Determine the (x, y) coordinate at the center of the cell enclosing the given text.  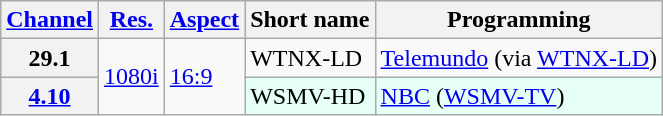
Res. (132, 20)
1080i (132, 77)
16:9 (204, 77)
Programming (519, 20)
29.1 (50, 58)
Channel (50, 20)
4.10 (50, 96)
WTNX-LD (310, 58)
Aspect (204, 20)
NBC (WSMV-TV) (519, 96)
WSMV-HD (310, 96)
Short name (310, 20)
Telemundo (via WTNX-LD) (519, 58)
